Return the [X, Y] coordinate for the center point of the cell that contains the specified text.  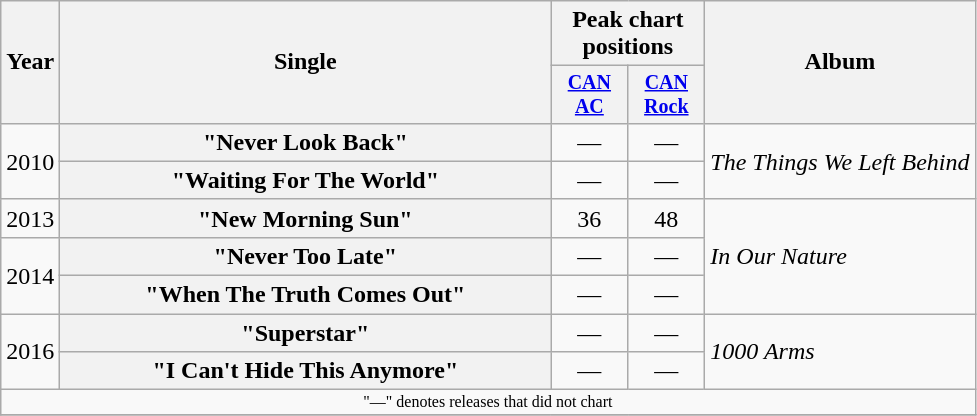
CAN AC [590, 94]
2014 [30, 275]
CAN Rock [666, 94]
"Never Look Back" [306, 142]
In Our Nature [840, 256]
48 [666, 218]
Year [30, 62]
2010 [30, 161]
Single [306, 62]
Album [840, 62]
"Waiting For The World" [306, 180]
2013 [30, 218]
1000 Arms [840, 352]
Peak chartpositions [628, 34]
"New Morning Sun" [306, 218]
36 [590, 218]
"—" denotes releases that did not chart [488, 402]
The Things We Left Behind [840, 161]
2016 [30, 352]
"When The Truth Comes Out" [306, 295]
"Never Too Late" [306, 256]
"Superstar" [306, 333]
"I Can't Hide This Anymore" [306, 371]
